From the cell containing the given text, extract its center point as (x, y) coordinate. 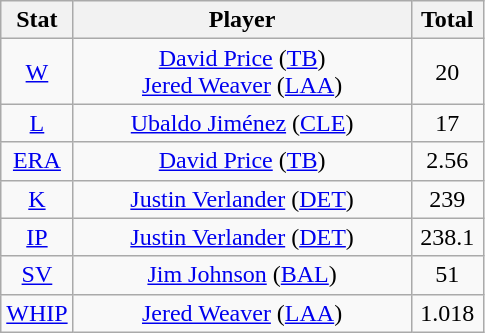
239 (447, 199)
Total (447, 20)
David Price (TB) (242, 161)
1.018 (447, 313)
51 (447, 275)
K (37, 199)
2.56 (447, 161)
Jered Weaver (LAA) (242, 313)
L (37, 123)
ERA (37, 161)
IP (37, 237)
238.1 (447, 237)
David Price (TB)Jered Weaver (LAA) (242, 72)
17 (447, 123)
SV (37, 275)
Ubaldo Jiménez (CLE) (242, 123)
Player (242, 20)
Jim Johnson (BAL) (242, 275)
20 (447, 72)
Stat (37, 20)
W (37, 72)
WHIP (37, 313)
